Detect which cell encompasses the target text, then output its [x, y] center coordinate. 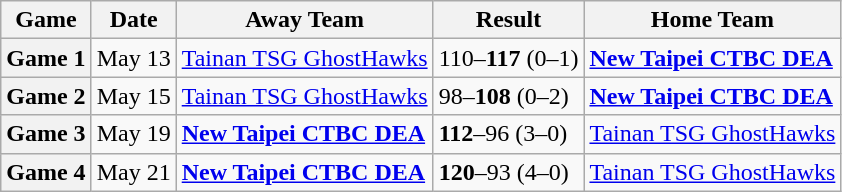
110–117 (0–1) [508, 58]
Result [508, 20]
Date [134, 20]
Game 1 [46, 58]
May 21 [134, 172]
May 13 [134, 58]
Game 4 [46, 172]
Game 3 [46, 134]
May 19 [134, 134]
Game [46, 20]
May 15 [134, 96]
Away Team [304, 20]
112–96 (3–0) [508, 134]
Game 2 [46, 96]
98–108 (0–2) [508, 96]
120–93 (4–0) [508, 172]
Home Team [712, 20]
